For the text-containing cell, return its midpoint in (x, y) coordinate format. 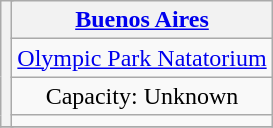
Buenos Aires (142, 20)
Capacity: Unknown (142, 96)
Olympic Park Natatorium (142, 58)
